Provide the (X, Y) coordinate of the cell's center where the given text is located.  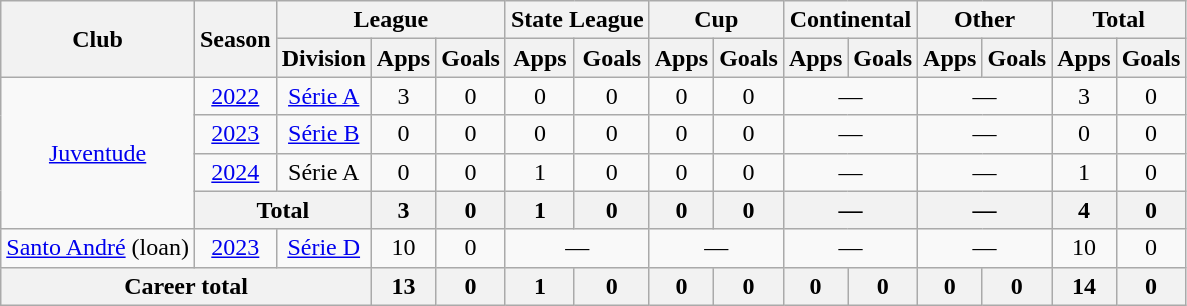
State League (577, 20)
2022 (235, 96)
Season (235, 39)
Division (324, 58)
Cup (716, 20)
Career total (186, 286)
2024 (235, 172)
4 (1084, 210)
Continental (850, 20)
Santo André (loan) (98, 248)
Club (98, 39)
Série D (324, 248)
Série B (324, 134)
14 (1084, 286)
League (390, 20)
13 (403, 286)
Other (985, 20)
Juventude (98, 153)
